For the text-containing cell, return its midpoint in (X, Y) coordinate format. 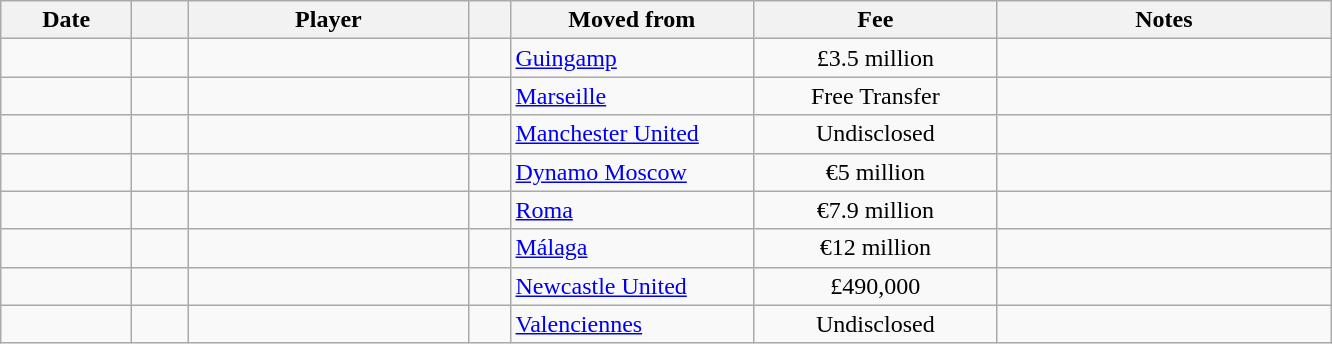
Fee (876, 20)
Manchester United (632, 134)
€7.9 million (876, 210)
Guingamp (632, 58)
Moved from (632, 20)
€5 million (876, 172)
£3.5 million (876, 58)
Free Transfer (876, 96)
Player (328, 20)
£490,000 (876, 286)
Date (66, 20)
Marseille (632, 96)
Dynamo Moscow (632, 172)
Málaga (632, 248)
€12 million (876, 248)
Roma (632, 210)
Notes (1164, 20)
Valenciennes (632, 324)
Newcastle United (632, 286)
